Output the (x, y) coordinate of the center of the cell containing the given text.  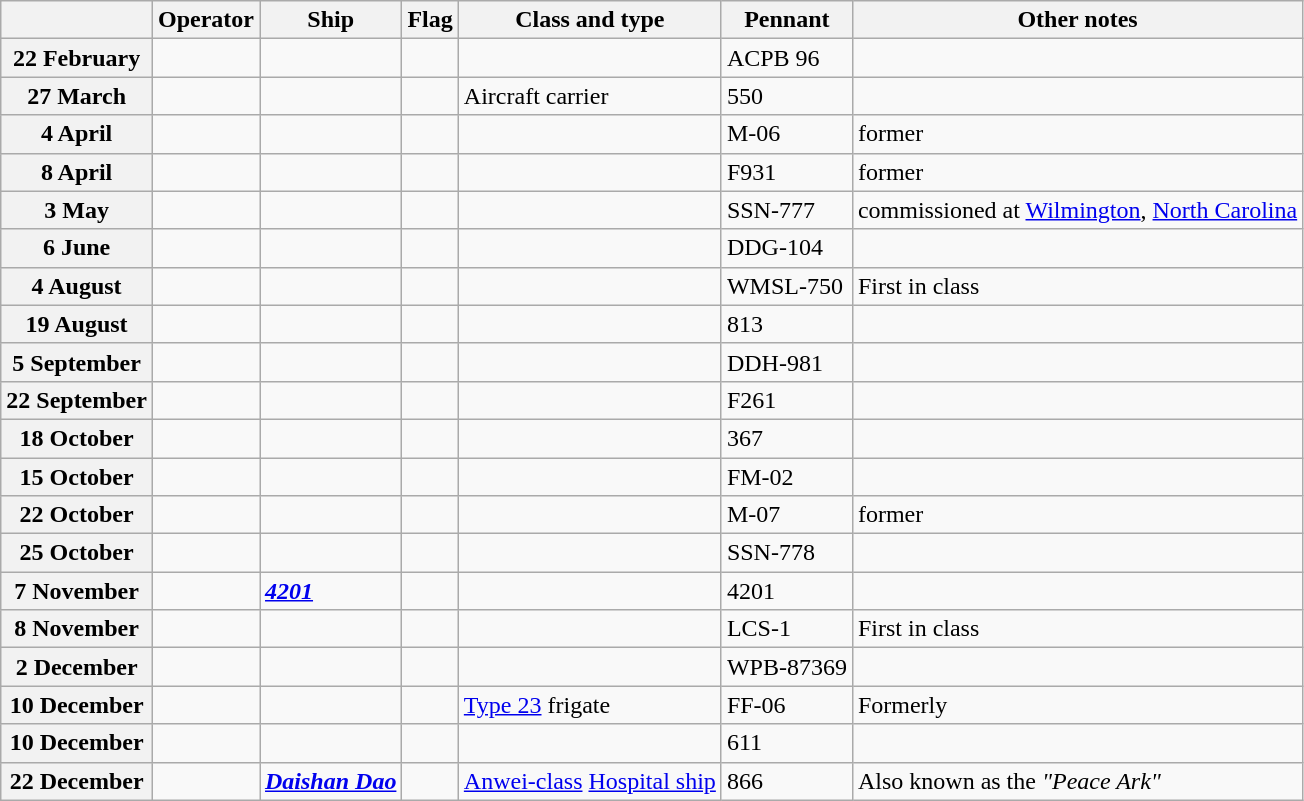
WPB-87369 (786, 667)
367 (786, 438)
4 August (77, 286)
Formerly (1077, 705)
6 June (77, 248)
550 (786, 96)
8 November (77, 629)
FF-06 (786, 705)
22 October (77, 515)
Ship (331, 20)
Type 23 frigate (590, 705)
27 March (77, 96)
F261 (786, 400)
M-06 (786, 134)
Other notes (1077, 20)
SSN-778 (786, 553)
Class and type (590, 20)
866 (786, 781)
18 October (77, 438)
25 October (77, 553)
19 August (77, 324)
LCS-1 (786, 629)
Aircraft carrier (590, 96)
15 October (77, 477)
DDG-104 (786, 248)
Pennant (786, 20)
22 September (77, 400)
Anwei-class Hospital ship (590, 781)
3 May (77, 210)
4 April (77, 134)
WMSL-750 (786, 286)
Also known as the "Peace Ark" (1077, 781)
22 February (77, 58)
5 September (77, 362)
Daishan Dao (331, 781)
8 April (77, 172)
Operator (206, 20)
2 December (77, 667)
22 December (77, 781)
FM-02 (786, 477)
DDH-981 (786, 362)
Flag (430, 20)
ACPB 96 (786, 58)
F931 (786, 172)
M-07 (786, 515)
7 November (77, 591)
SSN-777 (786, 210)
611 (786, 743)
commissioned at Wilmington, North Carolina (1077, 210)
813 (786, 324)
